Search for the cell housing the specified text and yield its (X, Y) center coordinate. 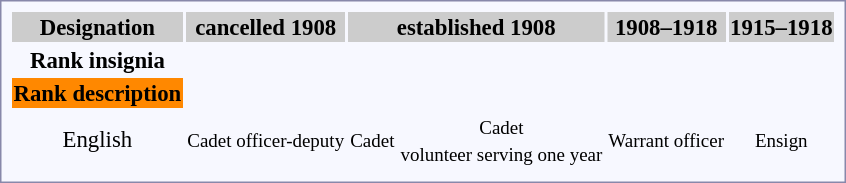
Warrant officer (666, 140)
Ensign (782, 140)
Rank insignia (98, 60)
Cadetvolunteer serving one year (502, 140)
Designation (98, 27)
Rank description (98, 93)
Cadet officer-deputy (266, 140)
cancelled 1908 (266, 27)
1908–1918 (666, 27)
1915–1918 (782, 27)
English (98, 140)
established 1908 (476, 27)
Cadet (372, 140)
